Return (x, y) of the center of cell containing provided text 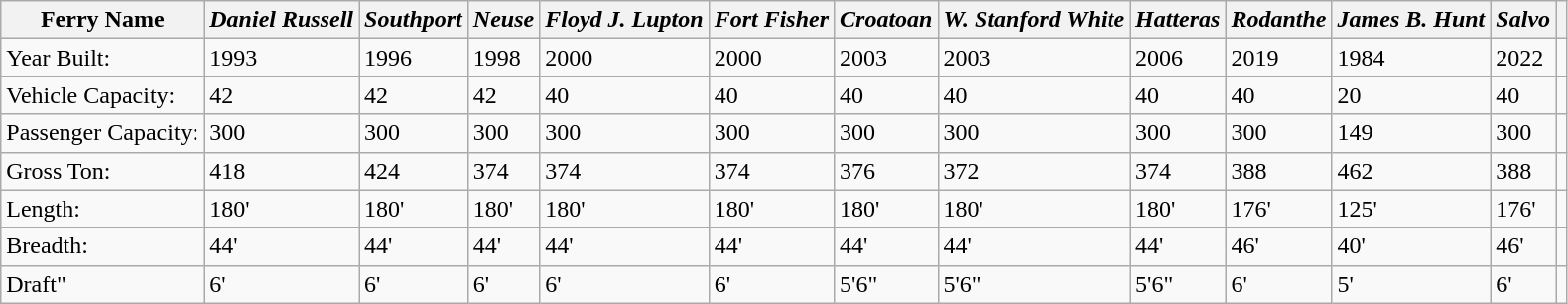
1996 (414, 58)
20 (1411, 95)
125' (1411, 209)
Passenger Capacity: (103, 133)
462 (1411, 171)
Breadth: (103, 246)
40' (1411, 246)
372 (1034, 171)
Gross Ton: (103, 171)
Year Built: (103, 58)
James B. Hunt (1411, 20)
2019 (1278, 58)
W. Stanford White (1034, 20)
424 (414, 171)
5' (1411, 284)
Croatoan (886, 20)
1984 (1411, 58)
Draft" (103, 284)
149 (1411, 133)
1993 (282, 58)
Hatteras (1178, 20)
Fort Fisher (771, 20)
Salvo (1523, 20)
Vehicle Capacity: (103, 95)
Floyd J. Lupton (624, 20)
Rodanthe (1278, 20)
2022 (1523, 58)
Daniel Russell (282, 20)
Neuse (503, 20)
Southport (414, 20)
Length: (103, 209)
Ferry Name (103, 20)
1998 (503, 58)
418 (282, 171)
376 (886, 171)
2006 (1178, 58)
